Return the (x, y) coordinate for the center point of the cell that contains the specified text.  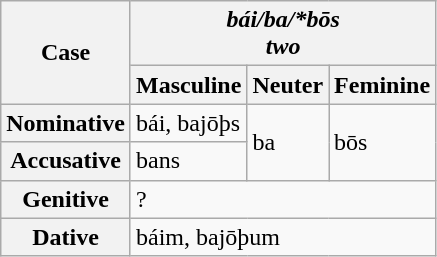
Feminine (382, 85)
Genitive (66, 199)
Dative (66, 237)
Nominative (66, 123)
? (282, 199)
Accusative (66, 161)
Masculine (188, 85)
báim, bajōþum (282, 237)
bōs (382, 142)
ba (288, 142)
bái, bajōþs (188, 123)
Neuter (288, 85)
bái/ba/*bōs two (282, 34)
Case (66, 52)
bans (188, 161)
